Output the [X, Y] coordinate of the center of the cell containing the given text.  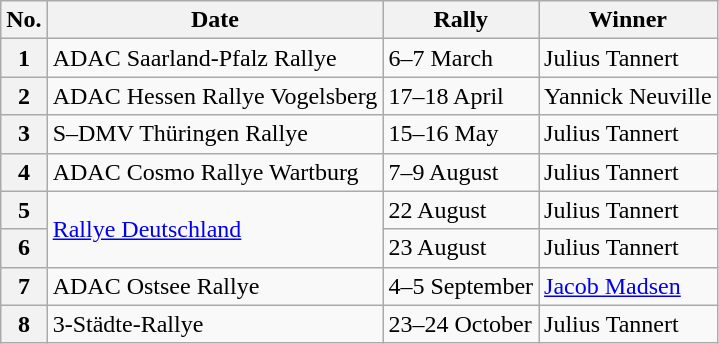
23–24 October [461, 324]
3-Städte-Rallye [215, 324]
15–16 May [461, 134]
23 August [461, 248]
5 [24, 210]
22 August [461, 210]
2 [24, 96]
No. [24, 20]
17–18 April [461, 96]
7 [24, 286]
S–DMV Thüringen Rallye [215, 134]
ADAC Saarland-Pfalz Rallye [215, 58]
Rally [461, 20]
4 [24, 172]
Winner [628, 20]
Date [215, 20]
ADAC Hessen Rallye Vogelsberg [215, 96]
3 [24, 134]
7–9 August [461, 172]
ADAC Ostsee Rallye [215, 286]
Jacob Madsen [628, 286]
4–5 September [461, 286]
Yannick Neuville [628, 96]
8 [24, 324]
ADAC Cosmo Rallye Wartburg [215, 172]
1 [24, 58]
6–7 March [461, 58]
6 [24, 248]
Rallye Deutschland [215, 229]
